Extract the (X, Y) coordinate from the center of the cell holding the provided text.  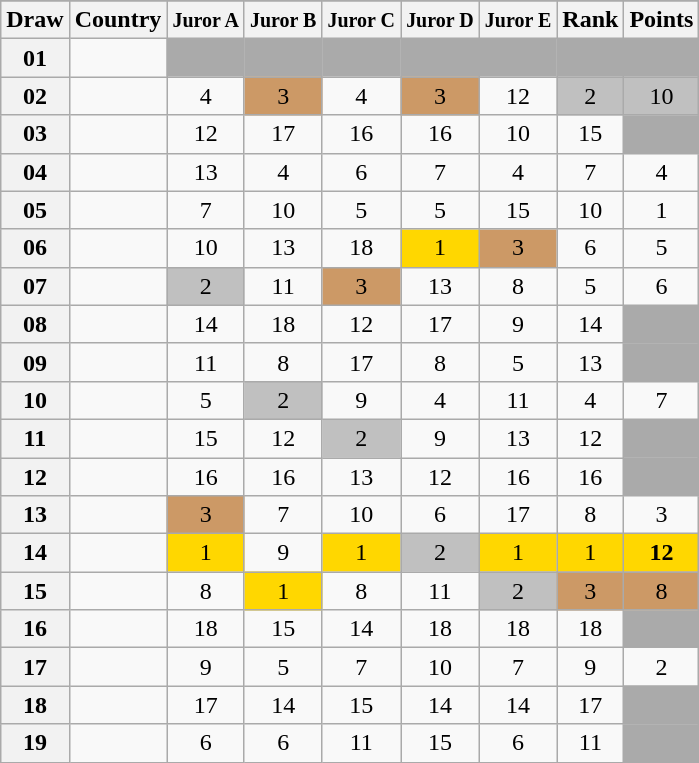
06 (35, 248)
09 (35, 362)
02 (35, 96)
Points (662, 20)
Draw (35, 20)
08 (35, 324)
Juror E (518, 20)
Juror D (440, 20)
05 (35, 210)
19 (35, 743)
01 (35, 58)
03 (35, 134)
Rank (590, 20)
Juror C (362, 20)
04 (35, 172)
07 (35, 286)
Juror A (206, 20)
Juror B (283, 20)
Country (118, 20)
